Search for the cell housing the specified text and yield its (X, Y) center coordinate. 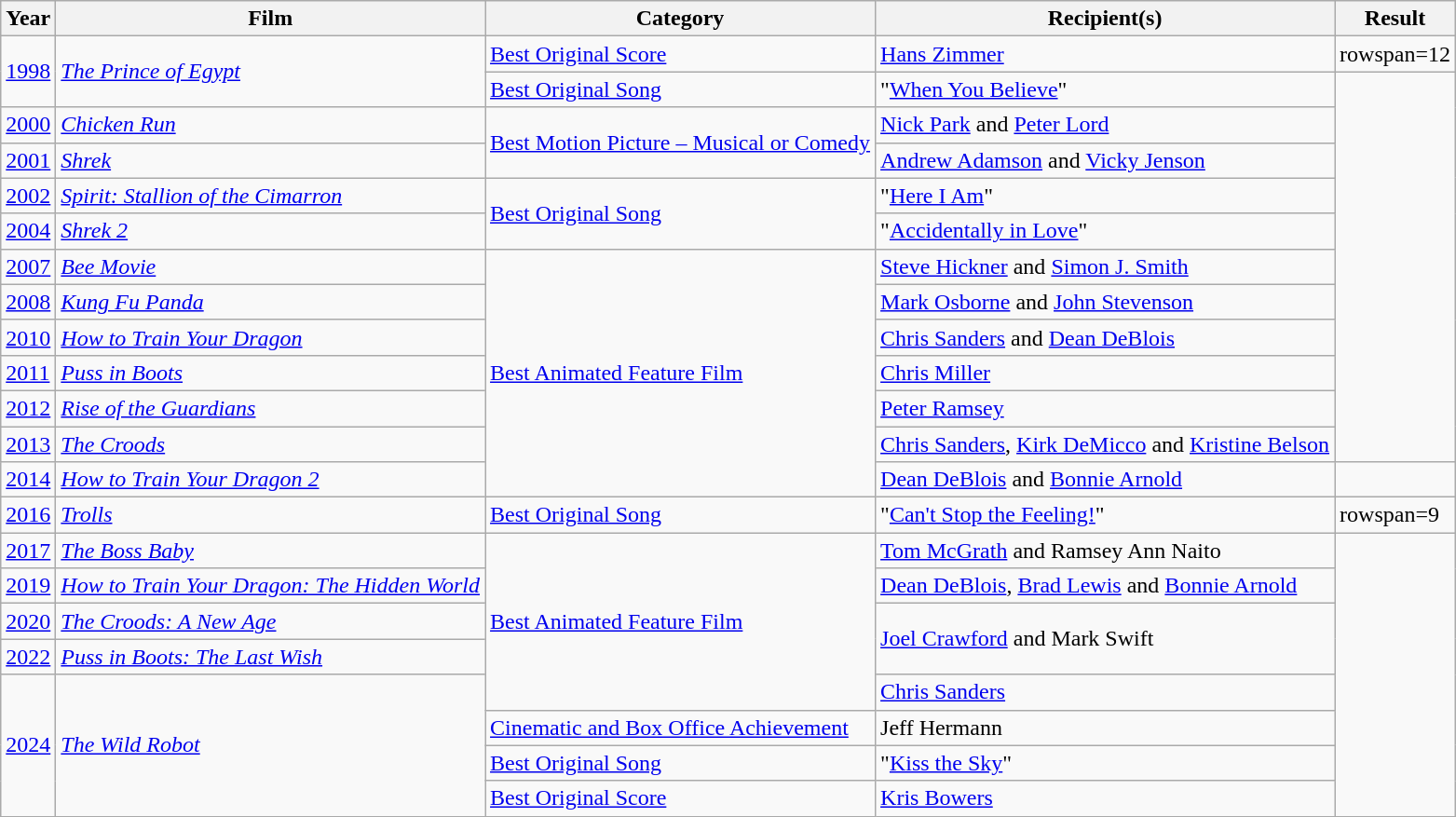
2016 (28, 515)
2013 (28, 444)
The Boss Baby (270, 551)
Spirit: Stallion of the Cimarron (270, 196)
Year (28, 19)
2017 (28, 551)
2010 (28, 337)
2008 (28, 302)
2024 (28, 745)
2004 (28, 231)
Chris Sanders, Kirk DeMicco and Kristine Belson (1105, 444)
"Accidentally in Love" (1105, 231)
"Kiss the Sky" (1105, 763)
Shrek (270, 160)
Jeff Hermann (1105, 728)
Cinematic and Box Office Achievement (680, 728)
Dean DeBlois, Brad Lewis and Bonnie Arnold (1105, 586)
2001 (28, 160)
Andrew Adamson and Vicky Jenson (1105, 160)
Result (1395, 19)
Puss in Boots: The Last Wish (270, 657)
"Can't Stop the Feeling!" (1105, 515)
2020 (28, 621)
2022 (28, 657)
Hans Zimmer (1105, 54)
Recipient(s) (1105, 19)
Film (270, 19)
Rise of the Guardians (270, 408)
"Here I Am" (1105, 196)
1998 (28, 72)
rowspan=9 (1395, 515)
The Prince of Egypt (270, 72)
2012 (28, 408)
2002 (28, 196)
Trolls (270, 515)
How to Train Your Dragon (270, 337)
Mark Osborne and John Stevenson (1105, 302)
2011 (28, 373)
The Croods (270, 444)
rowspan=12 (1395, 54)
2019 (28, 586)
Kris Bowers (1105, 798)
2007 (28, 266)
Bee Movie (270, 266)
Chris Miller (1105, 373)
The Wild Robot (270, 745)
Best Motion Picture – Musical or Comedy (680, 143)
"When You Believe" (1105, 89)
2014 (28, 480)
How to Train Your Dragon 2 (270, 480)
Dean DeBlois and Bonnie Arnold (1105, 480)
Steve Hickner and Simon J. Smith (1105, 266)
The Croods: A New Age (270, 621)
Chris Sanders and Dean DeBlois (1105, 337)
Chicken Run (270, 125)
Puss in Boots (270, 373)
Shrek 2 (270, 231)
2000 (28, 125)
Chris Sanders (1105, 692)
Joel Crawford and Mark Swift (1105, 639)
Nick Park and Peter Lord (1105, 125)
Kung Fu Panda (270, 302)
Tom McGrath and Ramsey Ann Naito (1105, 551)
How to Train Your Dragon: The Hidden World (270, 586)
Peter Ramsey (1105, 408)
Category (680, 19)
